For the text-containing cell, return its midpoint in (x, y) coordinate format. 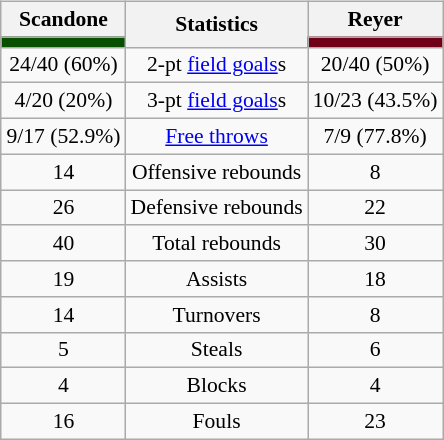
Free throws (216, 136)
10/23 (43.5%) (376, 101)
2-pt field goalss (216, 65)
20/40 (50%) (376, 65)
Assists (216, 279)
Fouls (216, 421)
7/9 (77.8%) (376, 136)
19 (63, 279)
5 (63, 350)
Offensive rebounds (216, 172)
Defensive rebounds (216, 208)
Reyer (376, 19)
24/40 (60%) (63, 65)
40 (63, 243)
Blocks (216, 386)
3-pt field goalss (216, 101)
23 (376, 421)
18 (376, 279)
4/20 (20%) (63, 101)
26 (63, 208)
22 (376, 208)
9/17 (52.9%) (63, 136)
Turnovers (216, 314)
Steals (216, 350)
30 (376, 243)
Scandone (63, 19)
Total rebounds (216, 243)
16 (63, 421)
Statistics (216, 24)
6 (376, 350)
